Identify which cell holds the provided text, then report its (X, Y) central coordinate. 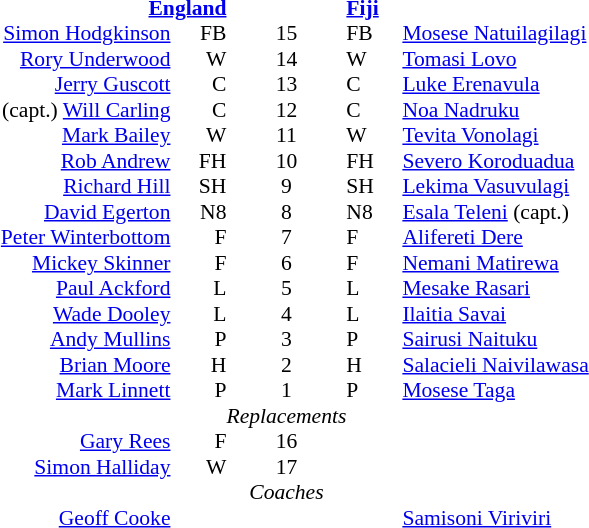
11 (286, 135)
8 (286, 212)
3 (286, 339)
14 (286, 59)
1 (286, 391)
6 (286, 263)
10 (286, 161)
16 (286, 441)
12 (286, 110)
13 (286, 85)
7 (286, 237)
15 (286, 33)
9 (286, 187)
5 (286, 289)
2 (286, 365)
4 (286, 314)
17 (286, 467)
Replacements (286, 416)
Coaches (286, 493)
